Return the [x, y] coordinate for the center point of the cell that contains the specified text.  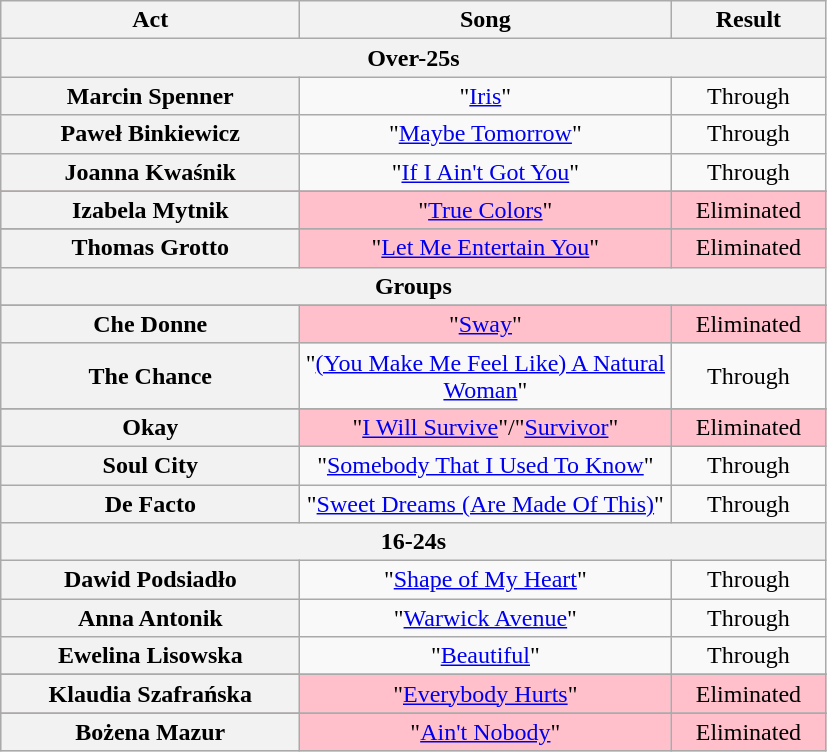
"Warwick Avenue" [486, 618]
"If I Ain't Got You" [486, 172]
Anna Antonik [150, 618]
16-24s [414, 542]
Che Donne [150, 324]
Marcin Spenner [150, 96]
"Iris" [486, 96]
"Beautiful" [486, 656]
Act [150, 20]
Bożena Mazur [150, 732]
"True Colors" [486, 210]
Over-25s [414, 58]
"Somebody That I Used To Know" [486, 465]
"Maybe Tomorrow" [486, 134]
Paweł Binkiewicz [150, 134]
"Let Me Entertain You" [486, 248]
Result [748, 20]
Izabela Mytnik [150, 210]
Song [486, 20]
Thomas Grotto [150, 248]
Klaudia Szafrańska [150, 694]
Joanna Kwaśnik [150, 172]
Dawid Podsiadło [150, 580]
Okay [150, 427]
De Facto [150, 503]
"I Will Survive"/"Survivor" [486, 427]
The Chance [150, 376]
"Sway" [486, 324]
Groups [414, 286]
Soul City [150, 465]
"(You Make Me Feel Like) A Natural Woman" [486, 376]
Ewelina Lisowska [150, 656]
"Shape of My Heart" [486, 580]
"Ain't Nobody" [486, 732]
"Everybody Hurts" [486, 694]
"Sweet Dreams (Are Made Of This)" [486, 503]
